Search for the cell housing the specified text and yield its [X, Y] center coordinate. 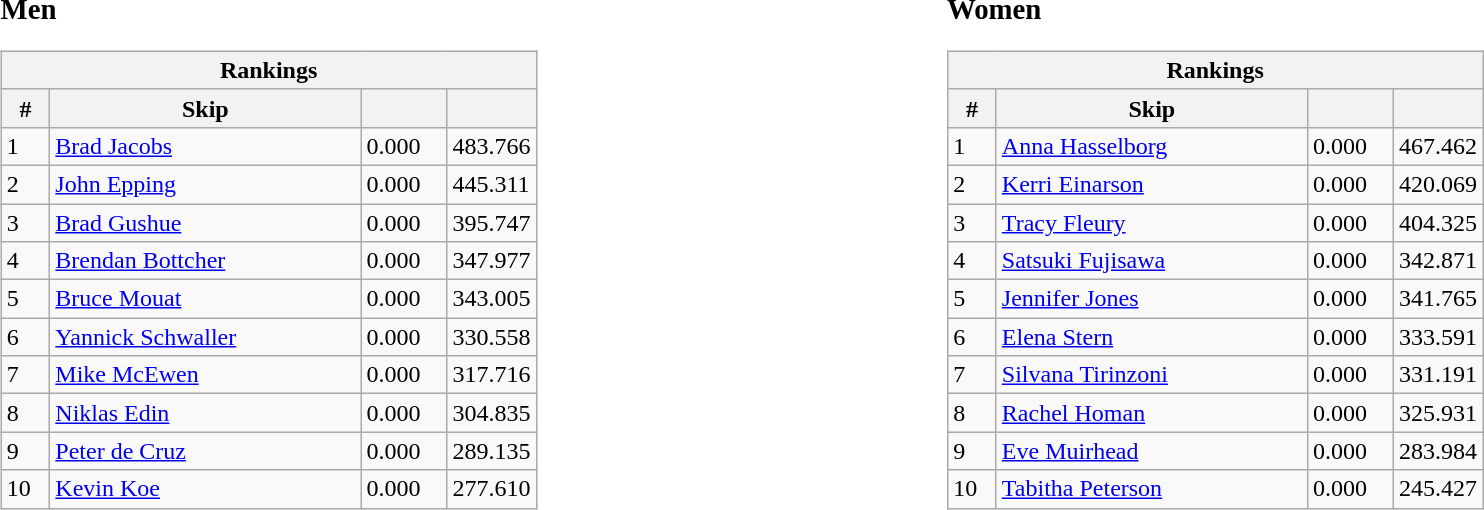
Tabitha Peterson [1152, 489]
331.191 [1438, 375]
Kerri Einarson [1152, 184]
Eve Muirhead [1152, 451]
330.558 [492, 337]
283.984 [1438, 451]
347.977 [492, 261]
395.747 [492, 223]
341.765 [1438, 299]
Satsuki Fujisawa [1152, 261]
Elena Stern [1152, 337]
Silvana Tirinzoni [1152, 375]
Bruce Mouat [206, 299]
245.427 [1438, 489]
404.325 [1438, 223]
445.311 [492, 184]
467.462 [1438, 146]
333.591 [1438, 337]
Rachel Homan [1152, 413]
Brad Jacobs [206, 146]
420.069 [1438, 184]
304.835 [492, 413]
277.610 [492, 489]
325.931 [1438, 413]
342.871 [1438, 261]
Yannick Schwaller [206, 337]
289.135 [492, 451]
Brendan Bottcher [206, 261]
Peter de Cruz [206, 451]
Tracy Fleury [1152, 223]
Jennifer Jones [1152, 299]
John Epping [206, 184]
Niklas Edin [206, 413]
Mike McEwen [206, 375]
Anna Hasselborg [1152, 146]
Brad Gushue [206, 223]
317.716 [492, 375]
Kevin Koe [206, 489]
483.766 [492, 146]
343.005 [492, 299]
